Output the [X, Y] coordinate of the center of the cell containing the given text.  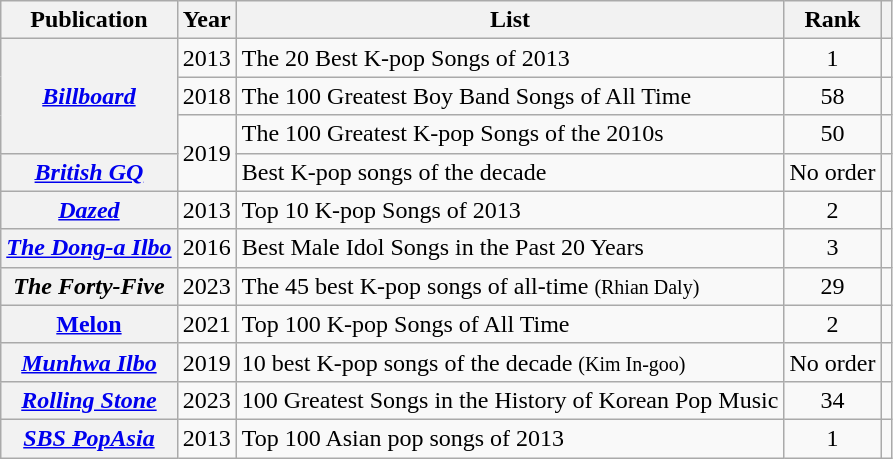
2021 [206, 324]
3 [832, 248]
Top 100 K-pop Songs of All Time [510, 324]
58 [832, 96]
Best K-pop songs of the decade [510, 172]
Top 10 K-pop Songs of 2013 [510, 210]
10 best K-pop songs of the decade (Kim In-goo) [510, 362]
34 [832, 400]
Dazed [89, 210]
Billboard [89, 96]
The 20 Best K-pop Songs of 2013 [510, 58]
Best Male Idol Songs in the Past 20 Years [510, 248]
Publication [89, 20]
100 Greatest Songs in the History of Korean Pop Music [510, 400]
British GQ [89, 172]
29 [832, 286]
50 [832, 134]
2018 [206, 96]
The 45 best K-pop songs of all-time (Rhian Daly) [510, 286]
SBS PopAsia [89, 438]
2016 [206, 248]
The Forty-Five [89, 286]
The Dong-a Ilbo [89, 248]
The 100 Greatest Boy Band Songs of All Time [510, 96]
List [510, 20]
Rolling Stone [89, 400]
Munhwa Ilbo [89, 362]
Top 100 Asian pop songs of 2013 [510, 438]
Rank [832, 20]
The 100 Greatest K-pop Songs of the 2010s [510, 134]
Melon [89, 324]
Year [206, 20]
